Search for the cell housing the specified text and yield its [X, Y] center coordinate. 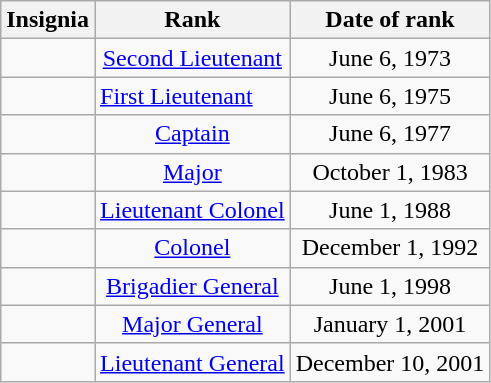
Brigadier General [193, 286]
June 6, 1977 [390, 134]
Captain [193, 134]
Lieutenant Colonel [193, 210]
June 6, 1973 [390, 58]
Date of rank [390, 20]
Major General [193, 324]
First Lieutenant [193, 96]
Rank [193, 20]
October 1, 1983 [390, 172]
Lieutenant General [193, 362]
Major [193, 172]
Insignia [48, 20]
December 1, 1992 [390, 248]
Colonel [193, 248]
June 1, 1998 [390, 286]
June 6, 1975 [390, 96]
June 1, 1988 [390, 210]
January 1, 2001 [390, 324]
Second Lieutenant [193, 58]
December 10, 2001 [390, 362]
